Detect which cell encompasses the target text, then output its [X, Y] center coordinate. 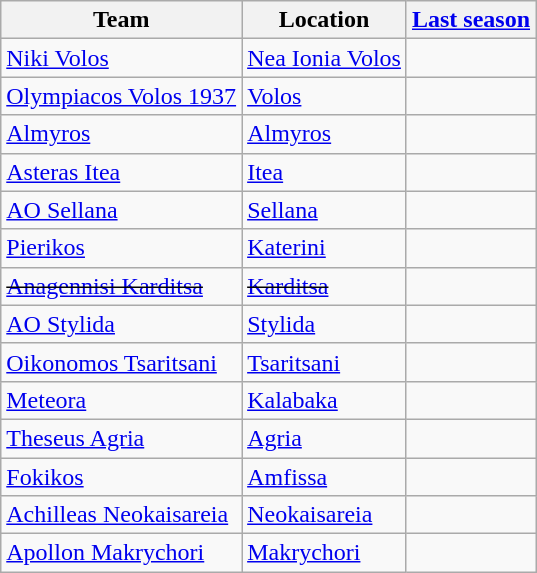
Neokaisareia [324, 515]
Anagennisi Karditsa [122, 286]
Olympiacos Volos 1937 [122, 96]
Amfissa [324, 477]
Meteora [122, 400]
Tsaritsani [324, 362]
Agria [324, 438]
Volos [324, 96]
Apollon Makrychori [122, 553]
Pierikos [122, 248]
Katerini [324, 248]
AO Sellana [122, 210]
Team [122, 20]
Oikonomos Tsaritsani [122, 362]
Achilleas Neokaisareia [122, 515]
Stylida [324, 324]
Niki Volos [122, 58]
Sellana [324, 210]
Asteras Itea [122, 172]
Theseus Agria [122, 438]
Makrychori [324, 553]
AO Stylida [122, 324]
Karditsa [324, 286]
Kalabaka [324, 400]
Itea [324, 172]
Nea Ionia Volos [324, 58]
Fokikos [122, 477]
Last season [470, 20]
Location [324, 20]
